Detect which cell encompasses the target text, then output its [x, y] center coordinate. 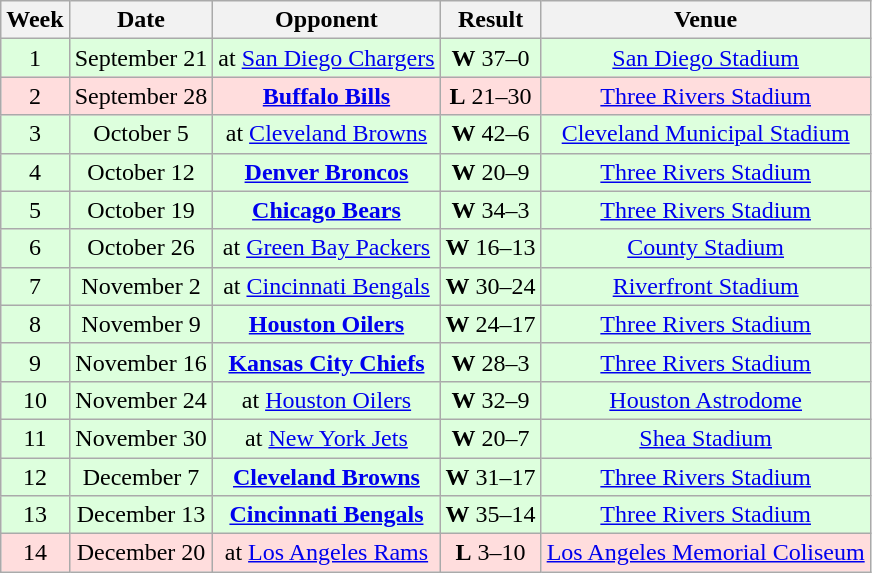
Result [490, 20]
1 [35, 58]
W 34–3 [490, 210]
Opponent [326, 20]
3 [35, 134]
Week [35, 20]
L 3–10 [490, 553]
10 [35, 400]
Los Angeles Memorial Coliseum [706, 553]
Kansas City Chiefs [326, 362]
Denver Broncos [326, 172]
December 20 [141, 553]
November 30 [141, 438]
Cleveland Browns [326, 477]
December 13 [141, 515]
W 20–9 [490, 172]
W 30–24 [490, 286]
at Cincinnati Bengals [326, 286]
San Diego Stadium [706, 58]
October 12 [141, 172]
October 5 [141, 134]
Shea Stadium [706, 438]
W 28–3 [490, 362]
Houston Astrodome [706, 400]
County Stadium [706, 248]
at Los Angeles Rams [326, 553]
at New York Jets [326, 438]
14 [35, 553]
October 19 [141, 210]
12 [35, 477]
4 [35, 172]
Chicago Bears [326, 210]
W 20–7 [490, 438]
at San Diego Chargers [326, 58]
December 7 [141, 477]
Venue [706, 20]
Buffalo Bills [326, 96]
October 26 [141, 248]
W 35–14 [490, 515]
6 [35, 248]
November 2 [141, 286]
11 [35, 438]
Date [141, 20]
W 42–6 [490, 134]
W 31–17 [490, 477]
November 24 [141, 400]
at Houston Oilers [326, 400]
Cleveland Municipal Stadium [706, 134]
November 16 [141, 362]
7 [35, 286]
W 24–17 [490, 324]
Riverfront Stadium [706, 286]
Cincinnati Bengals [326, 515]
September 28 [141, 96]
at Green Bay Packers [326, 248]
2 [35, 96]
at Cleveland Browns [326, 134]
9 [35, 362]
5 [35, 210]
W 37–0 [490, 58]
W 16–13 [490, 248]
8 [35, 324]
W 32–9 [490, 400]
September 21 [141, 58]
Houston Oilers [326, 324]
13 [35, 515]
L 21–30 [490, 96]
November 9 [141, 324]
